From the cell containing the given text, extract its center point as [x, y] coordinate. 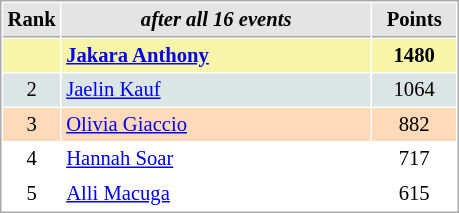
Alli Macuga [216, 194]
Rank [32, 20]
882 [414, 124]
Jakara Anthony [216, 56]
Olivia Giaccio [216, 124]
Jaelin Kauf [216, 90]
4 [32, 158]
Points [414, 20]
Hannah Soar [216, 158]
after all 16 events [216, 20]
717 [414, 158]
1480 [414, 56]
2 [32, 90]
1064 [414, 90]
3 [32, 124]
615 [414, 194]
5 [32, 194]
